Pinpoint the cell where the given text exists, returning its (X, Y) midpoint coordinate. 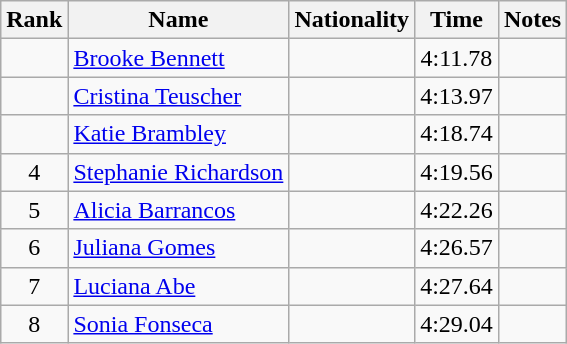
6 (34, 248)
Name (178, 20)
4:11.78 (457, 58)
Juliana Gomes (178, 248)
Rank (34, 20)
4 (34, 172)
4:29.04 (457, 324)
Nationality (352, 20)
Time (457, 20)
Sonia Fonseca (178, 324)
4:19.56 (457, 172)
4:22.26 (457, 210)
Notes (532, 20)
4:13.97 (457, 96)
Alicia Barrancos (178, 210)
Cristina Teuscher (178, 96)
4:27.64 (457, 286)
Katie Brambley (178, 134)
4:26.57 (457, 248)
8 (34, 324)
5 (34, 210)
Stephanie Richardson (178, 172)
Brooke Bennett (178, 58)
7 (34, 286)
Luciana Abe (178, 286)
4:18.74 (457, 134)
